Detect which cell encompasses the target text, then output its [x, y] center coordinate. 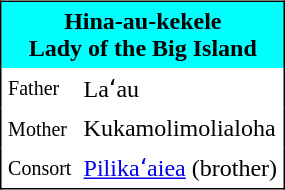
Kukamolimolialoha [182, 128]
Pilikaʻaiea (brother) [182, 168]
Laʻau [182, 88]
Mother [39, 128]
Hina-au-kekeleLady of the Big Island [142, 34]
Consort [39, 168]
Father [39, 88]
